Find where the given text appears and provide that cell's center as (x, y) coordinate. 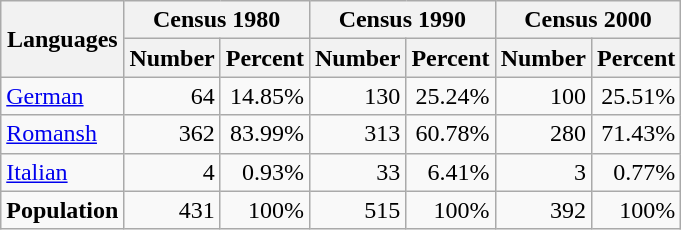
0.77% (636, 172)
60.78% (450, 134)
4 (172, 172)
64 (172, 96)
515 (357, 210)
71.43% (636, 134)
392 (543, 210)
0.93% (264, 172)
6.41% (450, 172)
313 (357, 134)
Population (62, 210)
33 (357, 172)
25.51% (636, 96)
280 (543, 134)
Italian (62, 172)
Census 2000 (588, 20)
83.99% (264, 134)
25.24% (450, 96)
100 (543, 96)
130 (357, 96)
Languages (62, 39)
431 (172, 210)
German (62, 96)
Census 1990 (402, 20)
Romansh (62, 134)
3 (543, 172)
14.85% (264, 96)
362 (172, 134)
Census 1980 (217, 20)
